Search for the cell housing the specified text and yield its (x, y) center coordinate. 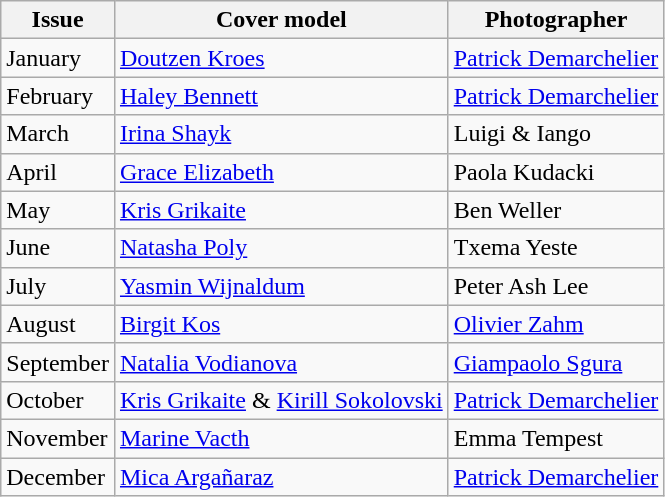
Mica Argañaraz (281, 477)
Marine Vacth (281, 438)
Birgit Kos (281, 324)
Haley Bennett (281, 96)
May (58, 210)
September (58, 362)
Olivier Zahm (556, 324)
Photographer (556, 20)
August (58, 324)
February (58, 96)
Doutzen Kroes (281, 58)
Natasha Poly (281, 248)
March (58, 134)
June (58, 248)
Yasmin Wijnaldum (281, 286)
April (58, 172)
Cover model (281, 20)
Emma Tempest (556, 438)
Txema Yeste (556, 248)
November (58, 438)
Kris Grikaite & Kirill Sokolovski (281, 400)
July (58, 286)
December (58, 477)
Grace Elizabeth (281, 172)
Luigi & Iango (556, 134)
Kris Grikaite (281, 210)
Paola Kudacki (556, 172)
Ben Weller (556, 210)
Issue (58, 20)
Giampaolo Sgura (556, 362)
Peter Ash Lee (556, 286)
October (58, 400)
January (58, 58)
Irina Shayk (281, 134)
Natalia Vodianova (281, 362)
